Output the [x, y] coordinate of the center of the cell containing the given text.  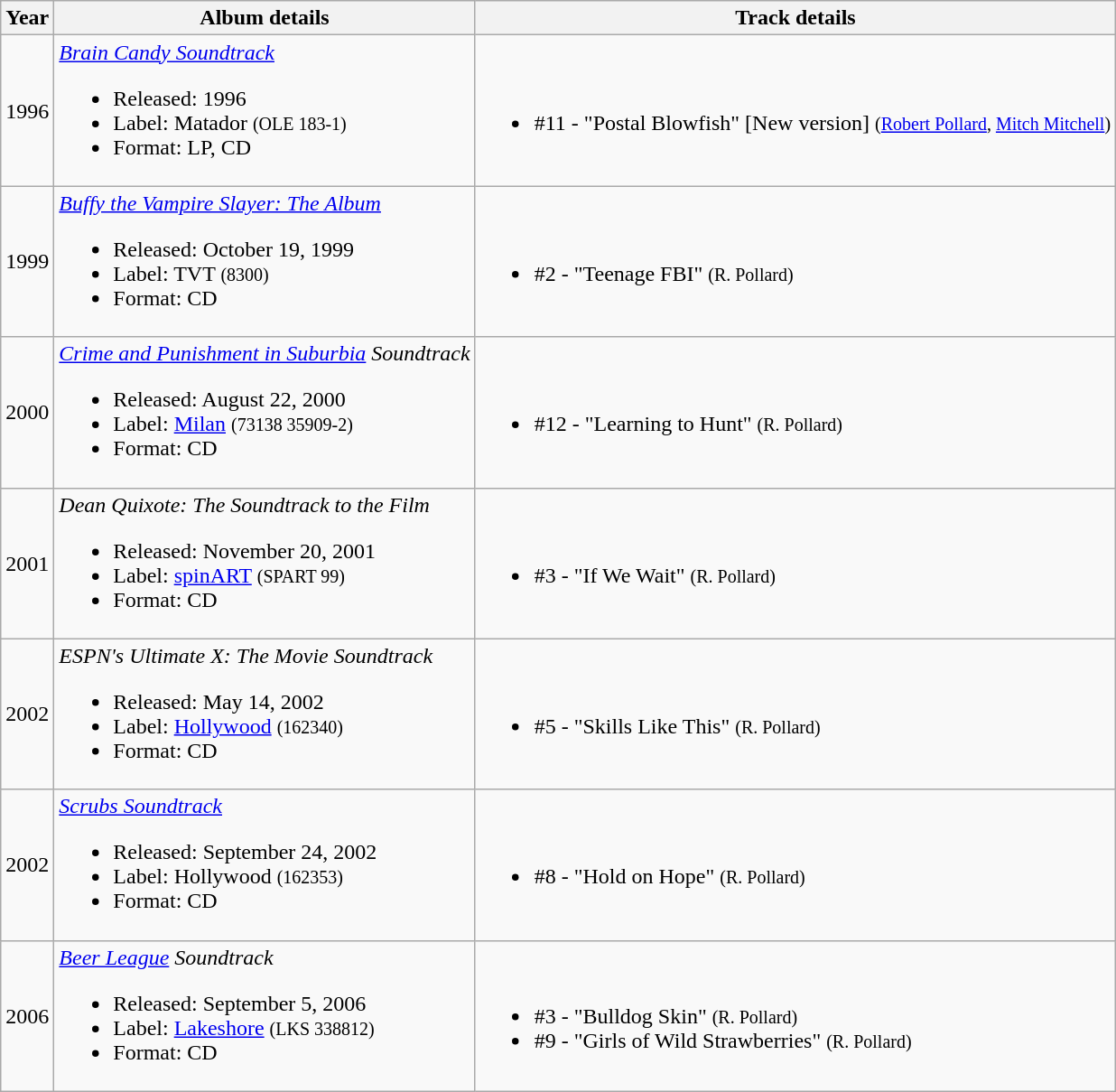
#2 - "Teenage FBI" (R. Pollard) [795, 262]
2000 [27, 412]
#11 - "Postal Blowfish" [New version] (Robert Pollard, Mitch Mitchell) [795, 110]
#8 - "Hold on Hope" (R. Pollard) [795, 865]
Year [27, 18]
#12 - "Learning to Hunt" (R. Pollard) [795, 412]
#3 - "If We Wait" (R. Pollard) [795, 564]
Album details [265, 18]
Buffy the Vampire Slayer: The AlbumReleased: October 19, 1999Label: TVT (8300)Format: CD [265, 262]
ESPN's Ultimate X: The Movie SoundtrackReleased: May 14, 2002Label: Hollywood (162340)Format: CD [265, 714]
1999 [27, 262]
2006 [27, 1015]
Track details [795, 18]
Crime and Punishment in Suburbia SoundtrackReleased: August 22, 2000Label: Milan (73138 35909-2)Format: CD [265, 412]
#3 - "Bulldog Skin" (R. Pollard)#9 - "Girls of Wild Strawberries" (R. Pollard) [795, 1015]
1996 [27, 110]
Scrubs SoundtrackReleased: September 24, 2002Label: Hollywood (162353)Format: CD [265, 865]
Beer League SoundtrackReleased: September 5, 2006Label: Lakeshore (LKS 338812)Format: CD [265, 1015]
Brain Candy SoundtrackReleased: 1996Label: Matador (OLE 183-1)Format: LP, CD [265, 110]
#5 - "Skills Like This" (R. Pollard) [795, 714]
Dean Quixote: The Soundtrack to the FilmReleased: November 20, 2001Label: spinART (SPART 99)Format: CD [265, 564]
2001 [27, 564]
